Pinpoint the cell where the given text exists, returning its [X, Y] midpoint coordinate. 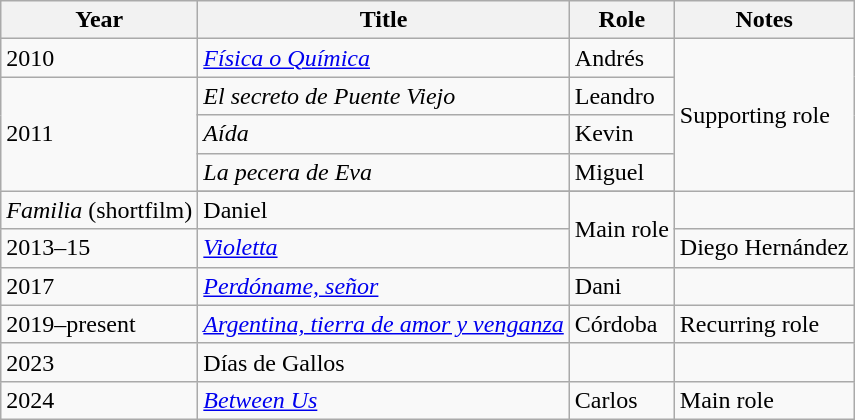
Between Us [384, 400]
Role [622, 20]
Aída [384, 134]
2017 [100, 286]
2010 [100, 58]
Córdoba [622, 324]
Notes [764, 20]
Violetta [384, 248]
Andrés [622, 58]
Argentina, tierra de amor y venganza [384, 324]
La pecera de Eva [384, 172]
Dani [622, 286]
Física o Química [384, 58]
El secreto de Puente Viejo [384, 96]
2023 [100, 362]
Días de Gallos [384, 362]
Recurring role [764, 324]
Carlos [622, 400]
Perdóname, señor [384, 286]
Familia (shortfilm) [100, 210]
2011 [100, 134]
Daniel [384, 210]
Diego Hernández [764, 248]
Miguel [622, 172]
2013–15 [100, 248]
2019–present [100, 324]
Year [100, 20]
2024 [100, 400]
Kevin [622, 134]
Supporting role [764, 115]
Leandro [622, 96]
Title [384, 20]
